Provide the (X, Y) coordinate of the cell's center where the given text is located.  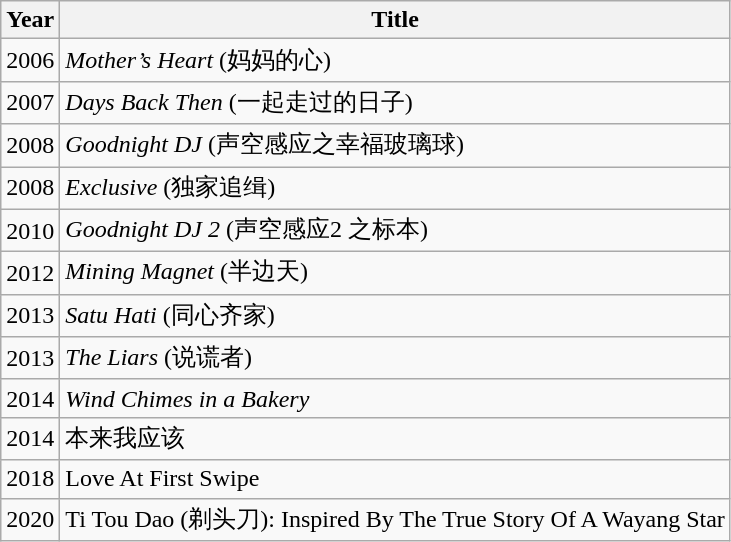
2006 (30, 60)
Year (30, 20)
Days Back Then (一起走过的日子) (396, 102)
2012 (30, 274)
Goodnight DJ (声空感应之幸福玻璃球) (396, 146)
Love At First Swipe (396, 479)
本来我应该 (396, 438)
Ti Tou Dao (剃头刀): Inspired By The True Story Of A Wayang Star (396, 520)
Wind Chimes in a Bakery (396, 398)
Title (396, 20)
2007 (30, 102)
Exclusive (独家追缉) (396, 188)
Goodnight DJ 2 (声空感应2 之标本) (396, 230)
2020 (30, 520)
2010 (30, 230)
Mining Magnet (半边天) (396, 274)
2018 (30, 479)
Satu Hati (同心齐家) (396, 316)
Mother’s Heart (妈妈的心) (396, 60)
The Liars (说谎者) (396, 358)
